Output the [X, Y] coordinate of the center of the cell containing the given text.  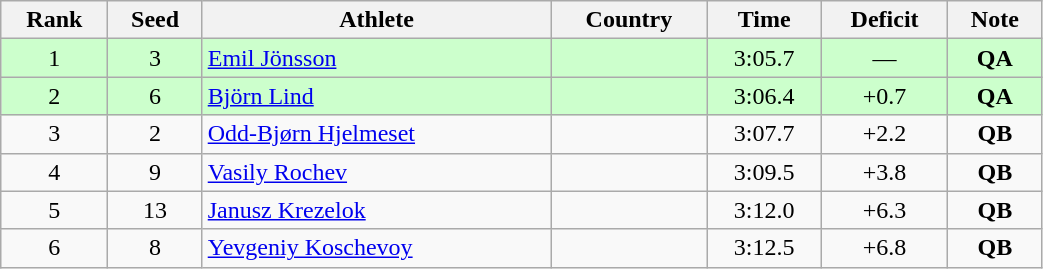
4 [54, 172]
9 [155, 172]
+6.3 [884, 210]
Deficit [884, 20]
+6.8 [884, 248]
5 [54, 210]
3:05.7 [764, 58]
+0.7 [884, 96]
Yevgeniy Koschevoy [376, 248]
Athlete [376, 20]
Note [995, 20]
Janusz Krezelok [376, 210]
3:07.7 [764, 134]
Rank [54, 20]
+2.2 [884, 134]
— [884, 58]
Björn Lind [376, 96]
+3.8 [884, 172]
Vasily Rochev [376, 172]
3:09.5 [764, 172]
3:06.4 [764, 96]
Emil Jönsson [376, 58]
3:12.5 [764, 248]
13 [155, 210]
1 [54, 58]
8 [155, 248]
Odd-Bjørn Hjelmeset [376, 134]
Country [629, 20]
Seed [155, 20]
3:12.0 [764, 210]
Time [764, 20]
